Output the (X, Y) coordinate of the center of the cell containing the given text.  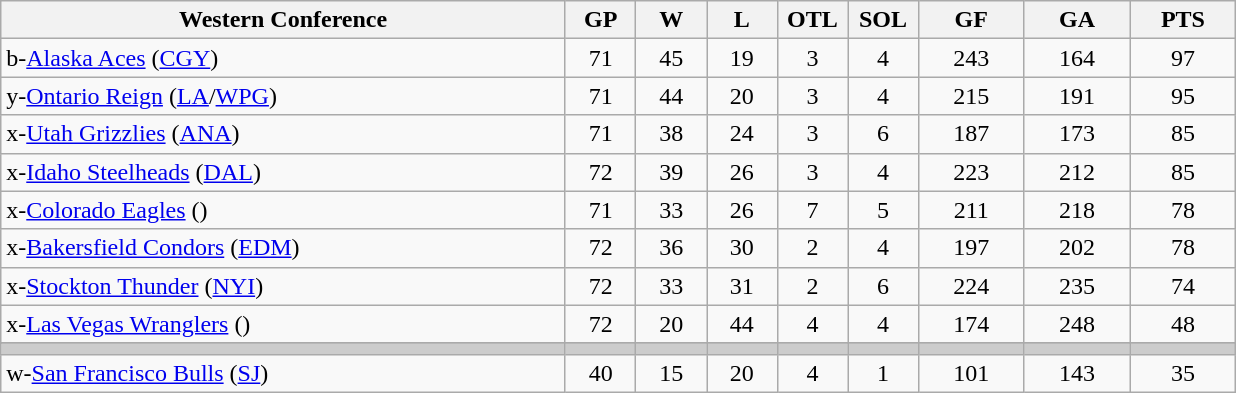
212 (1077, 172)
197 (971, 248)
w-San Francisco Bulls (SJ) (284, 373)
40 (600, 373)
95 (1183, 96)
19 (742, 58)
W (672, 20)
y-Ontario Reign (LA/WPG) (284, 96)
45 (672, 58)
OTL (812, 20)
SOL (884, 20)
101 (971, 373)
187 (971, 134)
218 (1077, 210)
31 (742, 286)
x-Stockton Thunder (NYI) (284, 286)
Western Conference (284, 20)
36 (672, 248)
211 (971, 210)
223 (971, 172)
1 (884, 373)
b-Alaska Aces (CGY) (284, 58)
5 (884, 210)
15 (672, 373)
48 (1183, 324)
39 (672, 172)
173 (1077, 134)
38 (672, 134)
x-Las Vegas Wranglers () (284, 324)
35 (1183, 373)
x-Colorado Eagles () (284, 210)
L (742, 20)
x-Utah Grizzlies (ANA) (284, 134)
243 (971, 58)
215 (971, 96)
x-Bakersfield Condors (EDM) (284, 248)
7 (812, 210)
164 (1077, 58)
174 (971, 324)
GF (971, 20)
191 (1077, 96)
24 (742, 134)
GP (600, 20)
74 (1183, 286)
PTS (1183, 20)
224 (971, 286)
202 (1077, 248)
248 (1077, 324)
97 (1183, 58)
30 (742, 248)
x-Idaho Steelheads (DAL) (284, 172)
143 (1077, 373)
235 (1077, 286)
GA (1077, 20)
